Return the [x, y] coordinate for the center point of the cell that contains the specified text.  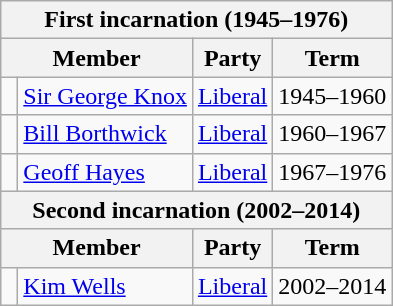
2002–2014 [332, 286]
1967–1976 [332, 172]
Bill Borthwick [106, 134]
Second incarnation (2002–2014) [196, 210]
Sir George Knox [106, 96]
Kim Wells [106, 286]
First incarnation (1945–1976) [196, 20]
1960–1967 [332, 134]
Geoff Hayes [106, 172]
1945–1960 [332, 96]
